Capture the cell that displays the provided text and extract its (X, Y) central coordinate. 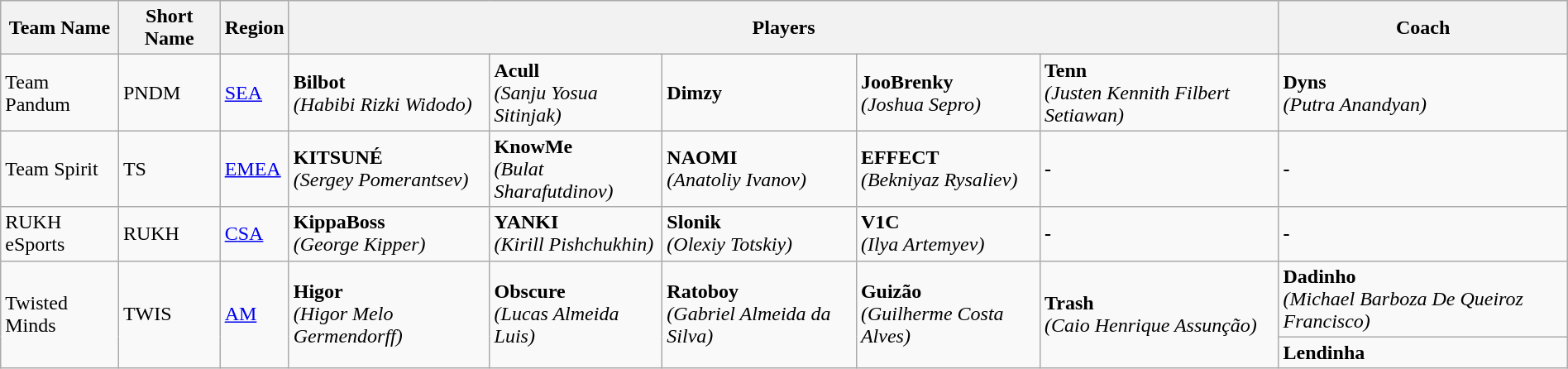
EMEA (255, 169)
EFFECT(Bekniyaz Rysaliev) (948, 169)
Team Spirit (60, 169)
Twisted Minds (60, 314)
KippaBoss(George Kipper) (389, 233)
Players (784, 28)
Dyns(Putra Anandyan) (1422, 93)
Short Name (169, 28)
Tenn(Justen Kennith Filbert Setiawan) (1159, 93)
Guizão(Guilherme Costa Alves) (948, 314)
Slonik(Olexiy Totskiy) (759, 233)
Ratoboy(Gabriel Almeida da Silva) (759, 314)
Coach (1422, 28)
Lendinha (1422, 352)
Dadinho(Michael Barboza De Queiroz Francisco) (1422, 299)
AM (255, 314)
Dimzy (759, 93)
Acull(Sanju Yosua Sitinjak) (576, 93)
Region (255, 28)
NAOMI(Anatoliy Ivanov) (759, 169)
Bilbot(Habibi Rizki Widodo) (389, 93)
TS (169, 169)
RUKH eSports (60, 233)
Trash(Caio Henrique Assunção) (1159, 314)
PNDM (169, 93)
RUKH (169, 233)
Higor(Higor Melo Germendorff) (389, 314)
CSA (255, 233)
JooBrenky(Joshua Sepro) (948, 93)
Team Pandum (60, 93)
KITSUNÉ(Sergey Pomerantsev) (389, 169)
V1C(Ilya Artemyev) (948, 233)
KnowMe(Bulat Sharafutdinov) (576, 169)
Team Name (60, 28)
TWIS (169, 314)
Obscure(Lucas Almeida Luis) (576, 314)
YANKI(Kirill Pishchukhin) (576, 233)
SEA (255, 93)
